Return the [X, Y] coordinate for the center point of the cell that contains the specified text.  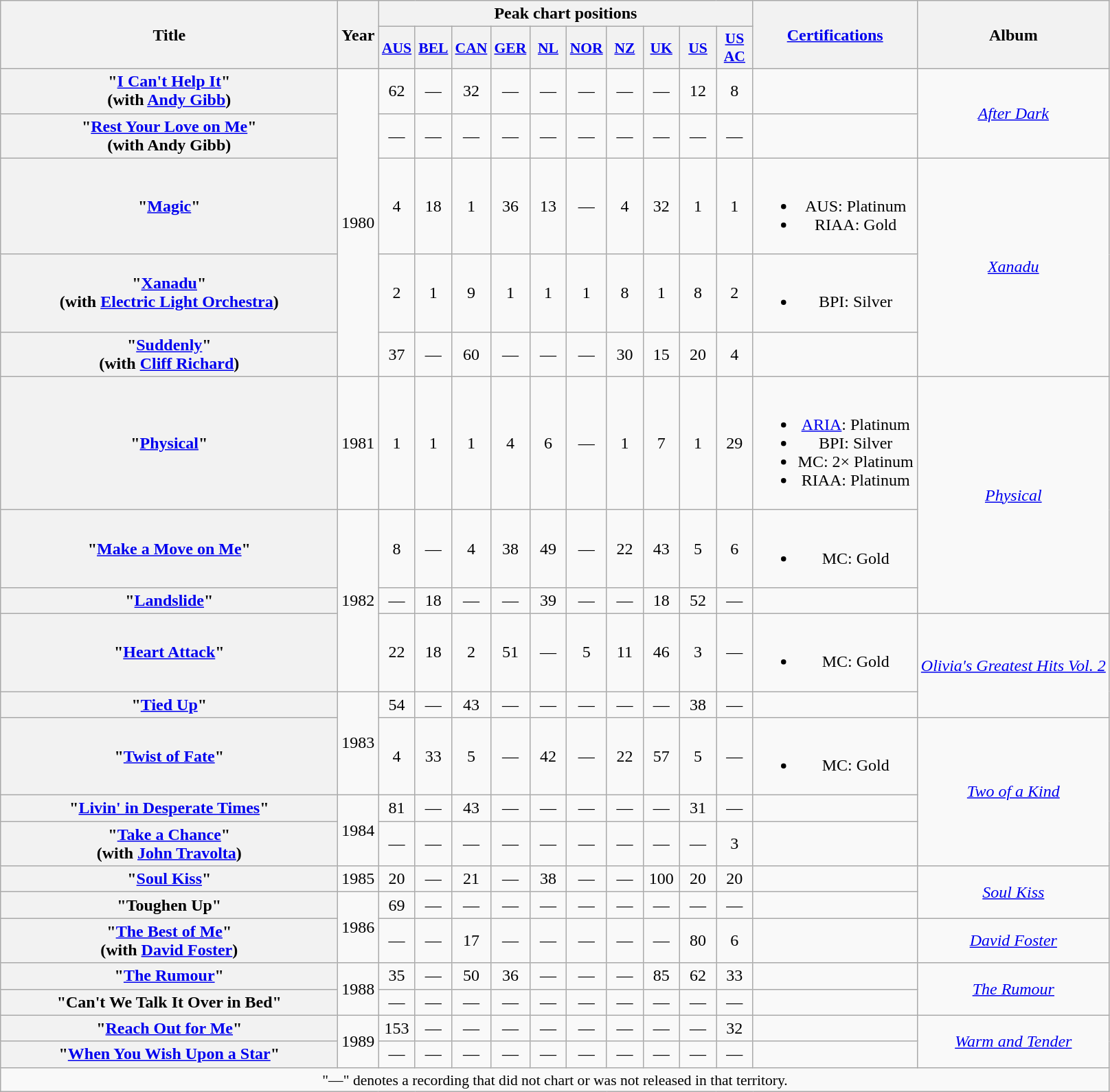
"Landslide" [169, 600]
"When You Wish Upon a Star" [169, 1054]
1981 [359, 443]
9 [471, 293]
CAN [471, 48]
GER [510, 48]
"Rest Your Love on Me"(with Andy Gibb) [169, 136]
"Reach Out for Me" [169, 1028]
80 [698, 941]
NL [548, 48]
Album [1013, 34]
39 [548, 600]
49 [548, 548]
"Twist of Fate" [169, 757]
"The Rumour" [169, 976]
"—" denotes a recording that did not chart or was not released in that territory. [555, 1080]
7 [661, 443]
1983 [359, 743]
"I Can't Help It"(with Andy Gibb) [169, 91]
60 [471, 354]
17 [471, 941]
Warm and Tender [1013, 1041]
12 [698, 91]
NZ [625, 48]
13 [548, 206]
"Soul Kiss" [169, 879]
1988 [359, 989]
21 [471, 879]
42 [548, 757]
100 [661, 879]
BEL [433, 48]
35 [397, 976]
Peak chart positions [566, 14]
"Heart Attack" [169, 652]
"Suddenly"(with Cliff Richard) [169, 354]
Olivia's Greatest Hits Vol. 2 [1013, 665]
"Livin' in Desperate Times" [169, 808]
"The Best of Me"(with David Foster) [169, 941]
"Tied Up" [169, 704]
85 [661, 976]
11 [625, 652]
"Toughen Up" [169, 905]
After Dark [1013, 113]
57 [661, 757]
"Take a Chance"(with John Travolta) [169, 843]
Xanadu [1013, 267]
BPI: Silver [835, 293]
69 [397, 905]
51 [510, 652]
Year [359, 34]
37 [397, 354]
1989 [359, 1041]
US [698, 48]
Two of a Kind [1013, 792]
The Rumour [1013, 989]
1985 [359, 879]
USAC [735, 48]
NOR [587, 48]
50 [471, 976]
Soul Kiss [1013, 892]
"Can't We Talk It Over in Bed" [169, 1002]
30 [625, 354]
Title [169, 34]
Physical [1013, 494]
1980 [359, 223]
31 [698, 808]
54 [397, 704]
"Make a Move on Me" [169, 548]
AUS [397, 48]
"Physical" [169, 443]
David Foster [1013, 941]
1986 [359, 927]
46 [661, 652]
52 [698, 600]
153 [397, 1028]
AUS: PlatinumRIAA: Gold [835, 206]
1982 [359, 600]
1984 [359, 831]
"Xanadu"(with Electric Light Orchestra) [169, 293]
15 [661, 354]
Certifications [835, 34]
81 [397, 808]
29 [735, 443]
"Magic" [169, 206]
UK [661, 48]
ARIA: PlatinumBPI: SilverMC: 2× PlatinumRIAA: Platinum [835, 443]
